Search for the cell housing the specified text and yield its [x, y] center coordinate. 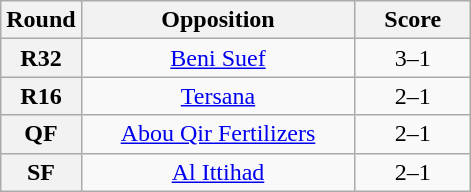
3–1 [413, 58]
QF [41, 134]
Round [41, 20]
Tersana [218, 96]
Score [413, 20]
Opposition [218, 20]
Al Ittihad [218, 172]
Abou Qir Fertilizers [218, 134]
Beni Suef [218, 58]
SF [41, 172]
R16 [41, 96]
R32 [41, 58]
